From the cell containing the given text, extract its center point as (X, Y) coordinate. 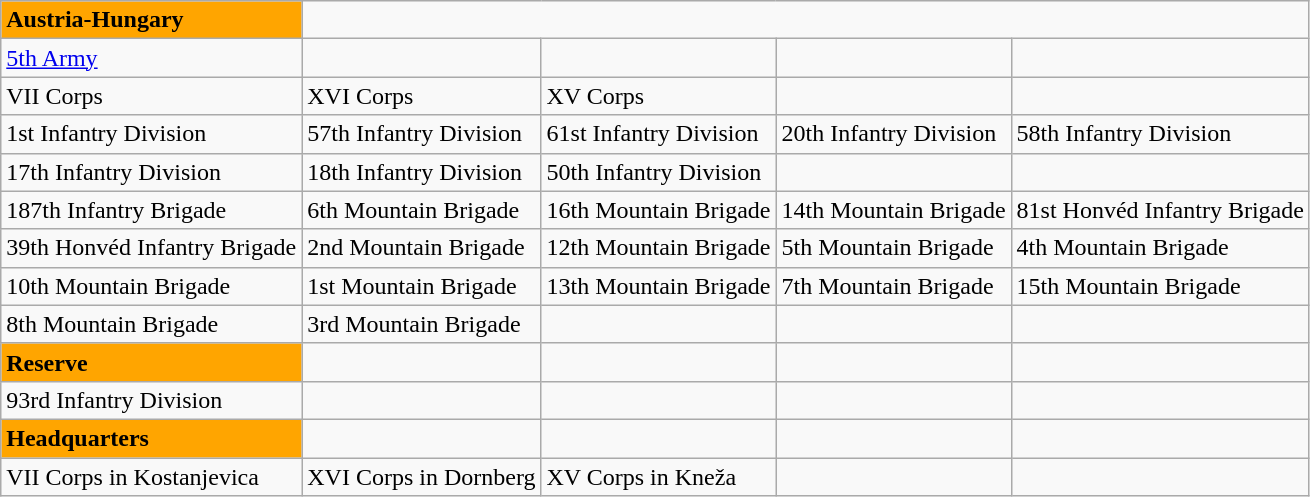
Austria-Hungary (152, 20)
39th Honvéd Infantry Brigade (152, 248)
1st Infantry Division (152, 134)
5th Army (152, 58)
XV Corps (658, 96)
VII Corps (152, 96)
61st Infantry Division (658, 134)
6th Mountain Brigade (422, 210)
3rd Mountain Brigade (422, 324)
Headquarters (152, 438)
12th Mountain Brigade (658, 248)
18th Infantry Division (422, 172)
93rd Infantry Division (152, 400)
14th Mountain Brigade (894, 210)
1st Mountain Brigade (422, 286)
58th Infantry Division (1160, 134)
187th Infantry Brigade (152, 210)
8th Mountain Brigade (152, 324)
2nd Mountain Brigade (422, 248)
7th Mountain Brigade (894, 286)
XVI Corps in Dornberg (422, 477)
10th Mountain Brigade (152, 286)
XVI Corps (422, 96)
50th Infantry Division (658, 172)
VII Corps in Kostanjevica (152, 477)
13th Mountain Brigade (658, 286)
5th Mountain Brigade (894, 248)
57th Infantry Division (422, 134)
XV Corps in Kneža (658, 477)
17th Infantry Division (152, 172)
Reserve (152, 362)
81st Honvéd Infantry Brigade (1160, 210)
4th Mountain Brigade (1160, 248)
20th Infantry Division (894, 134)
15th Mountain Brigade (1160, 286)
16th Mountain Brigade (658, 210)
